Return the (x, y) coordinate for the center point of the cell that contains the specified text.  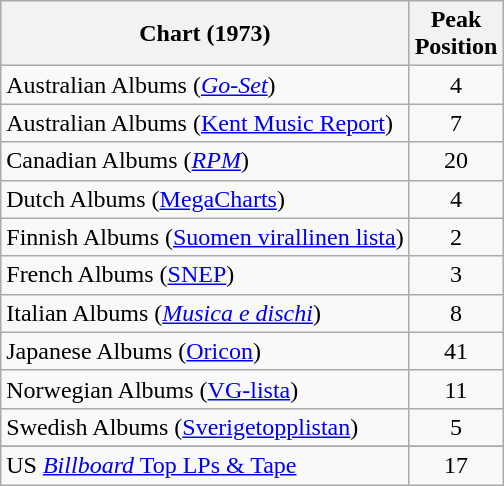
5 (456, 427)
PeakPosition (456, 34)
Italian Albums (Musica e dischi) (205, 313)
17 (456, 465)
41 (456, 351)
Swedish Albums (Sverigetopplistan) (205, 427)
Finnish Albums (Suomen virallinen lista) (205, 237)
3 (456, 275)
Japanese Albums (Oricon) (205, 351)
Norwegian Albums (VG-lista) (205, 389)
20 (456, 161)
Chart (1973) (205, 34)
Dutch Albums (MegaCharts) (205, 199)
US Billboard Top LPs & Tape (205, 465)
French Albums (SNEP) (205, 275)
11 (456, 389)
2 (456, 237)
7 (456, 123)
Australian Albums (Go-Set) (205, 85)
Australian Albums (Kent Music Report) (205, 123)
8 (456, 313)
Canadian Albums (RPM) (205, 161)
